Capture the cell that displays the provided text and extract its (x, y) central coordinate. 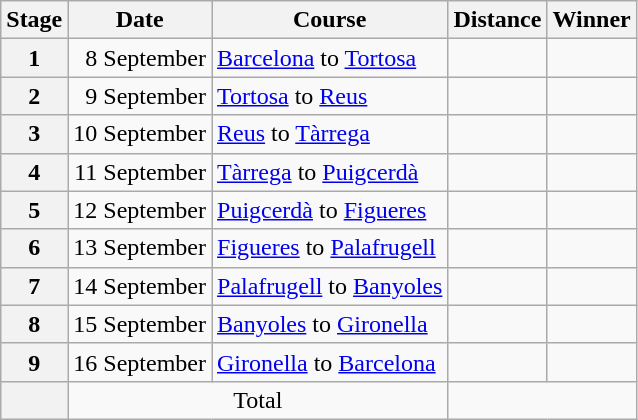
Palafrugell to Banyoles (330, 286)
Winner (592, 20)
Course (330, 20)
Distance (498, 20)
13 September (140, 248)
Barcelona to Tortosa (330, 58)
Figueres to Palafrugell (330, 248)
3 (34, 134)
Puigcerdà to Figueres (330, 210)
Tàrrega to Puigcerdà (330, 172)
14 September (140, 286)
Total (258, 400)
1 (34, 58)
Stage (34, 20)
Reus to Tàrrega (330, 134)
12 September (140, 210)
Date (140, 20)
2 (34, 96)
8 (34, 324)
16 September (140, 362)
9 September (140, 96)
Gironella to Barcelona (330, 362)
8 September (140, 58)
Banyoles to Gironella (330, 324)
9 (34, 362)
11 September (140, 172)
10 September (140, 134)
Tortosa to Reus (330, 96)
15 September (140, 324)
6 (34, 248)
7 (34, 286)
5 (34, 210)
4 (34, 172)
